From the cell containing the given text, extract its center point as [X, Y] coordinate. 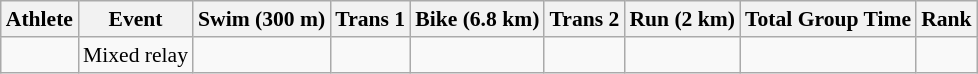
Mixed relay [136, 55]
Total Group Time [828, 19]
Trans 1 [370, 19]
Athlete [40, 19]
Swim (300 m) [262, 19]
Run (2 km) [682, 19]
Rank [946, 19]
Trans 2 [584, 19]
Bike (6.8 km) [477, 19]
Event [136, 19]
